Scan for the cell matching the given text and deliver its [X, Y] coordinate at center. 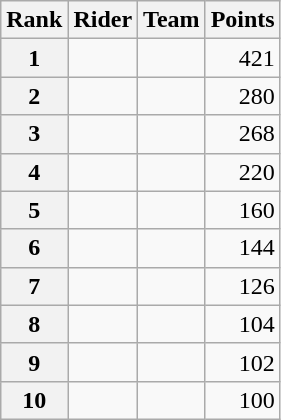
5 [34, 210]
102 [242, 362]
Team [172, 20]
3 [34, 134]
421 [242, 58]
2 [34, 96]
104 [242, 324]
1 [34, 58]
268 [242, 134]
9 [34, 362]
126 [242, 286]
Rank [34, 20]
4 [34, 172]
6 [34, 248]
Points [242, 20]
100 [242, 400]
144 [242, 248]
280 [242, 96]
160 [242, 210]
10 [34, 400]
Rider [103, 20]
220 [242, 172]
8 [34, 324]
7 [34, 286]
